Capture the cell that displays the provided text and extract its [X, Y] central coordinate. 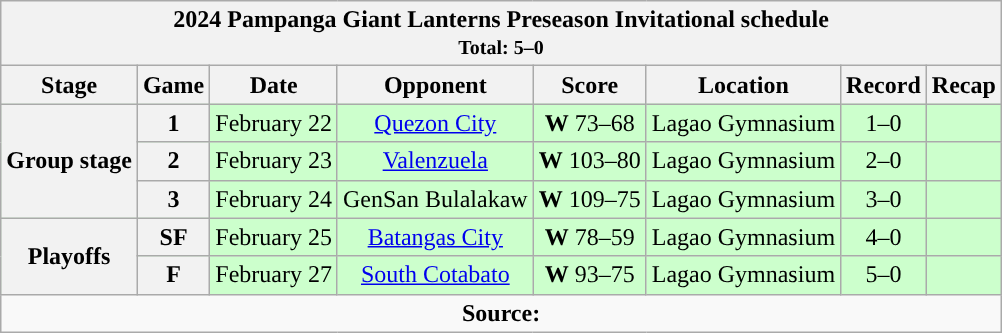
Stage [70, 85]
W 73–68 [590, 123]
Date [274, 85]
2024 Pampanga Giant Lanterns Preseason Invitational schedule Total: 5–0 [502, 34]
W 78–59 [590, 237]
W 103–80 [590, 161]
Quezon City [435, 123]
2–0 [884, 161]
1 [173, 123]
Game [173, 85]
Playoffs [70, 256]
Group stage [70, 161]
Source: [502, 313]
W 109–75 [590, 199]
F [173, 275]
1–0 [884, 123]
4–0 [884, 237]
5–0 [884, 275]
Recap [964, 85]
Batangas City [435, 237]
SF [173, 237]
February 24 [274, 199]
2 [173, 161]
Record [884, 85]
Location [743, 85]
W 93–75 [590, 275]
February 25 [274, 237]
February 22 [274, 123]
Score [590, 85]
Opponent [435, 85]
Valenzuela [435, 161]
February 23 [274, 161]
February 27 [274, 275]
GenSan Bulalakaw [435, 199]
3 [173, 199]
South Cotabato [435, 275]
3–0 [884, 199]
